Scan for the cell matching the given text and deliver its [x, y] coordinate at center. 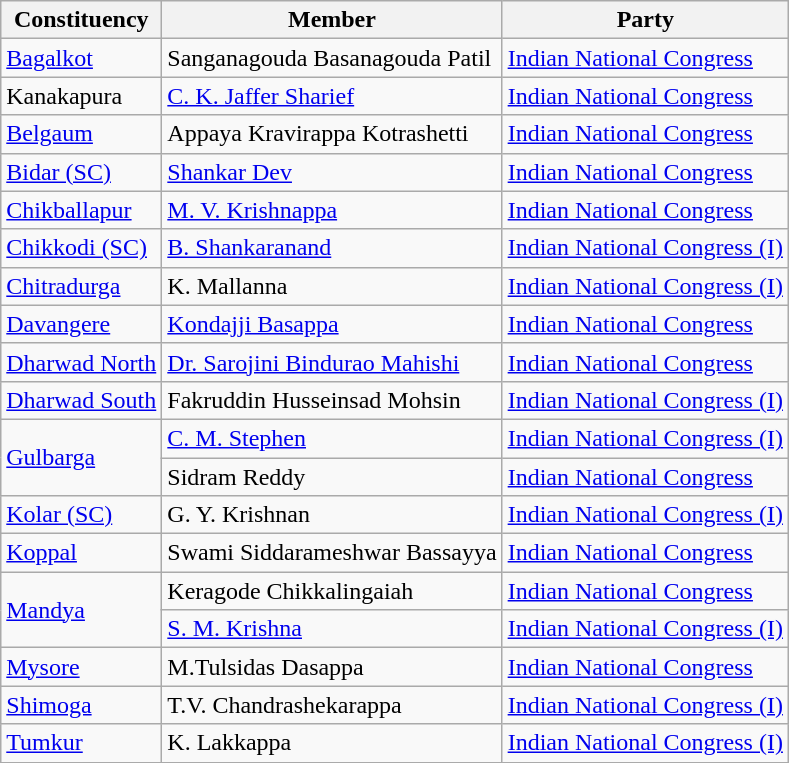
G. Y. Krishnan [332, 515]
Belgaum [82, 134]
Kolar (SC) [82, 515]
K. Mallanna [332, 286]
Bidar (SC) [82, 172]
Member [332, 20]
Sanganagouda Basanagouda Patil [332, 58]
M. V. Krishnappa [332, 210]
T.V. Chandrashekarappa [332, 705]
Shankar Dev [332, 172]
S. M. Krishna [332, 629]
C. K. Jaffer Sharief [332, 96]
Bagalkot [82, 58]
Tumkur [82, 743]
Appaya Kravirappa Kotrashetti [332, 134]
Party [645, 20]
Sidram Reddy [332, 477]
Shimoga [82, 705]
Davangere [82, 324]
Constituency [82, 20]
B. Shankaranand [332, 248]
Fakruddin Husseinsad Mohsin [332, 400]
Dharwad South [82, 400]
M.Tulsidas Dasappa [332, 667]
Mysore [82, 667]
K. Lakkappa [332, 743]
Kondajji Basappa [332, 324]
Swami Siddarameshwar Bassayya [332, 553]
Keragode Chikkalingaiah [332, 591]
Chitradurga [82, 286]
Gulbarga [82, 457]
Mandya [82, 610]
Koppal [82, 553]
C. M. Stephen [332, 438]
Dharwad North [82, 362]
Kanakapura [82, 96]
Dr. Sarojini Bindurao Mahishi [332, 362]
Chikkodi (SC) [82, 248]
Chikballapur [82, 210]
